Extract the (X, Y) coordinate from the center of the cell holding the provided text.  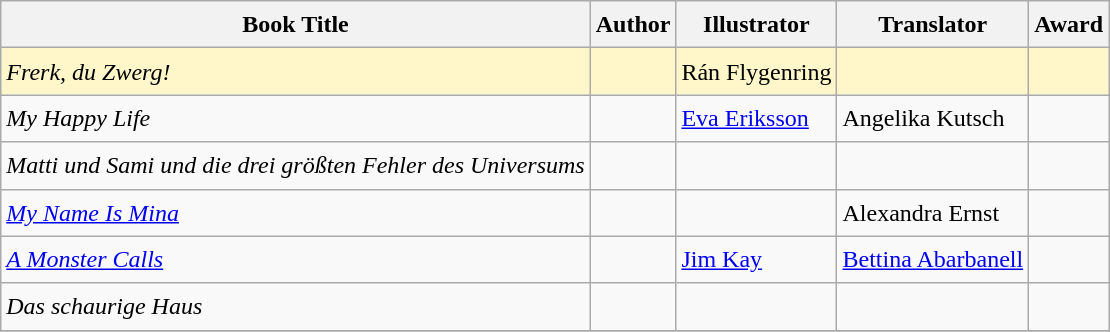
Author (633, 24)
Das schaurige Haus (296, 306)
Bettina Abarbanell (933, 260)
Rán Flygenring (756, 72)
Award (1069, 24)
Jim Kay (756, 260)
Frerk, du Zwerg! (296, 72)
Alexandra Ernst (933, 212)
Translator (933, 24)
Book Title (296, 24)
Matti und Sami und die drei größten Fehler des Universums (296, 166)
Eva Eriksson (756, 118)
A Monster Calls (296, 260)
Angelika Kutsch (933, 118)
My Happy Life (296, 118)
My Name Is Mina (296, 212)
Illustrator (756, 24)
